Find where the given text appears and provide that cell's center as [x, y] coordinate. 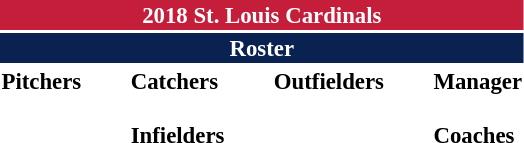
2018 St. Louis Cardinals [262, 15]
Roster [262, 48]
